Pinpoint the cell where the given text exists, returning its [x, y] midpoint coordinate. 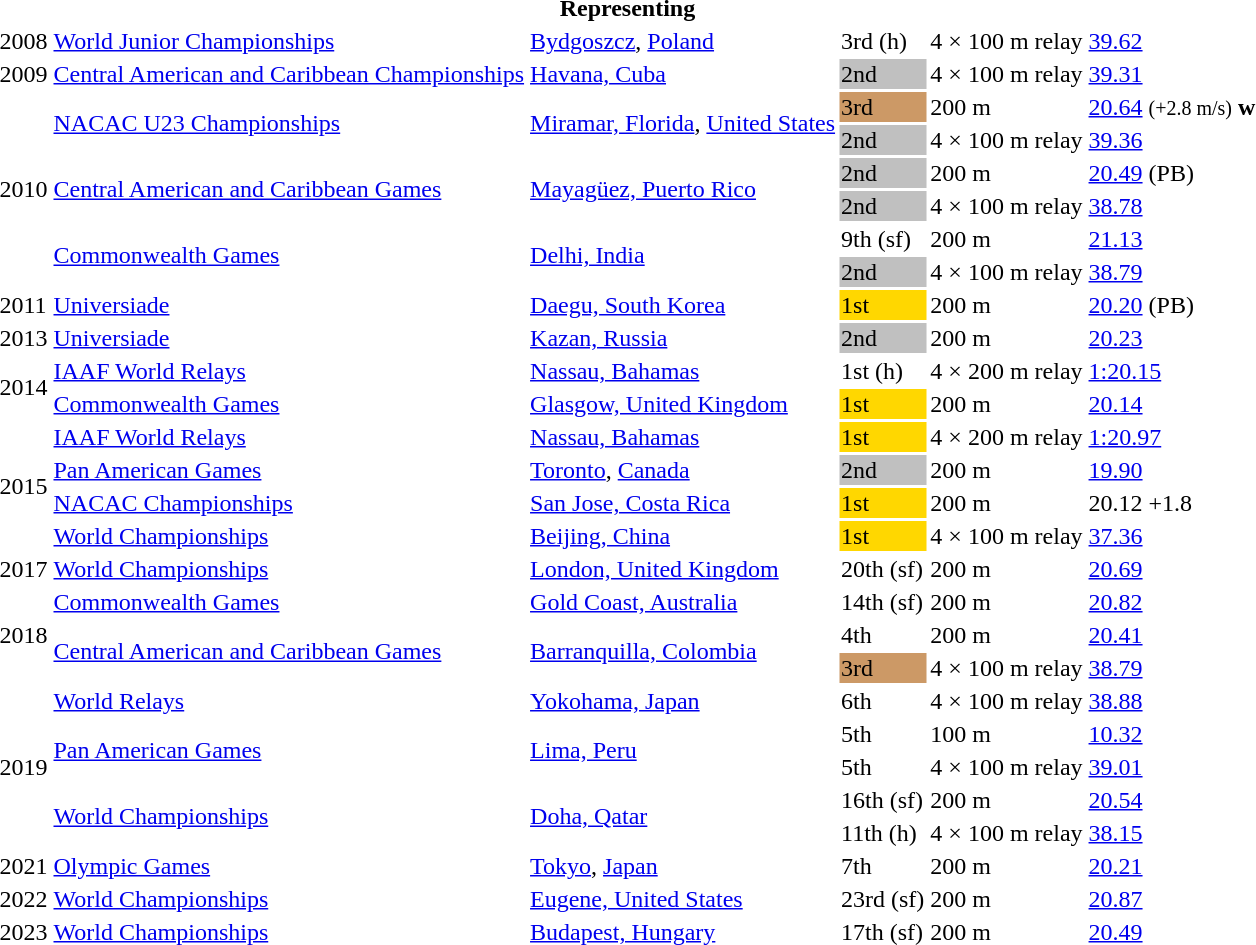
Glasgow, United Kingdom [683, 404]
Eugene, United States [683, 899]
Toronto, Canada [683, 470]
14th (sf) [883, 602]
Yokohama, Japan [683, 701]
NACAC Championships [289, 503]
6th [883, 701]
Delhi, India [683, 256]
Doha, Qatar [683, 816]
World Junior Championships [289, 41]
London, United Kingdom [683, 569]
20th (sf) [883, 569]
11th (h) [883, 833]
World Relays [289, 701]
Beijing, China [683, 536]
Gold Coast, Australia [683, 602]
Barranquilla, Colombia [683, 652]
Kazan, Russia [683, 338]
100 m [1006, 734]
23rd (sf) [883, 899]
16th (sf) [883, 800]
Daegu, South Korea [683, 305]
9th (sf) [883, 239]
Tokyo, Japan [683, 866]
Bydgoszcz, Poland [683, 41]
Lima, Peru [683, 750]
Miramar, Florida, United States [683, 124]
7th [883, 866]
Central American and Caribbean Championships [289, 74]
NACAC U23 Championships [289, 124]
Mayagüez, Puerto Rico [683, 190]
Olympic Games [289, 866]
San Jose, Costa Rica [683, 503]
3rd (h) [883, 41]
4th [883, 635]
1st (h) [883, 371]
Havana, Cuba [683, 74]
